Return the [X, Y] coordinate for the center point of the cell that contains the specified text.  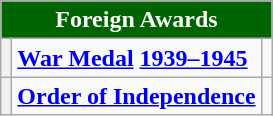
Order of Independence [136, 96]
Foreign Awards [136, 20]
War Medal 1939–1945 [136, 58]
